For the text-containing cell, return its midpoint in (x, y) coordinate format. 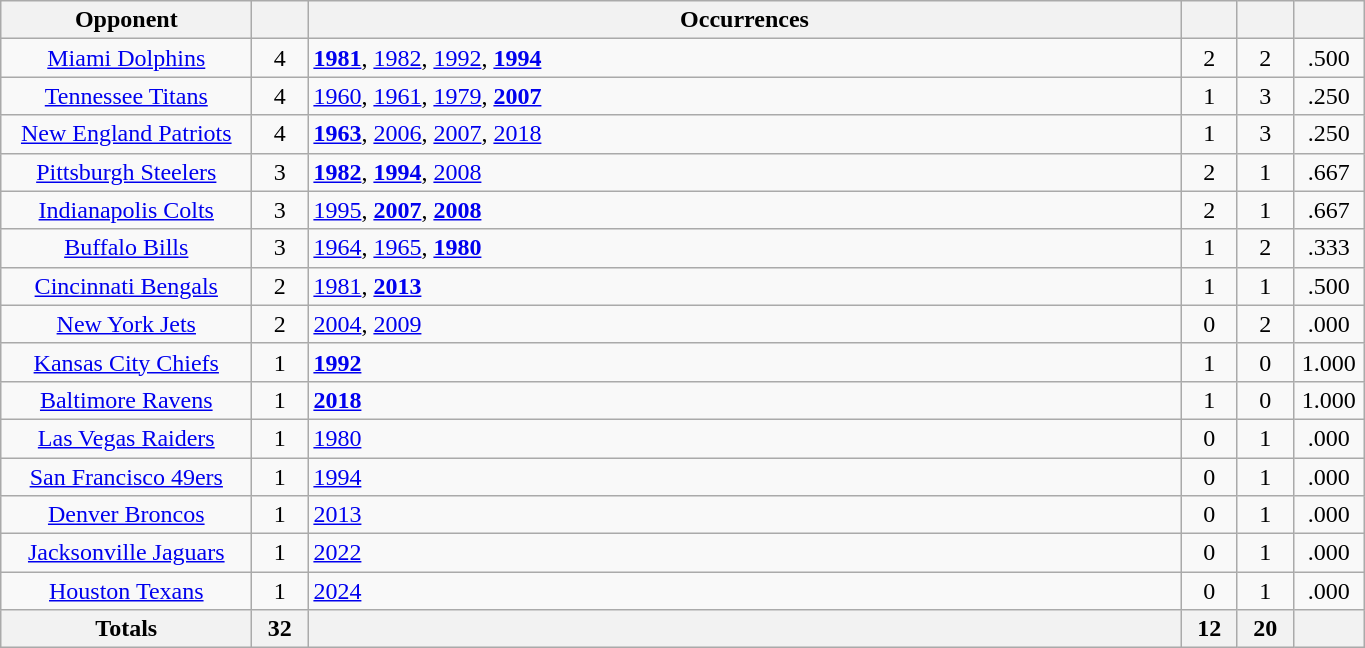
2024 (744, 591)
New York Jets (126, 324)
20 (1265, 629)
32 (280, 629)
Buffalo Bills (126, 248)
Totals (126, 629)
1980 (744, 438)
Kansas City Chiefs (126, 362)
New England Patriots (126, 134)
San Francisco 49ers (126, 477)
12 (1209, 629)
Occurrences (744, 20)
1981, 2013 (744, 286)
.333 (1328, 248)
Denver Broncos (126, 515)
1995, 2007, 2008 (744, 210)
1982, 1994, 2008 (744, 172)
2022 (744, 553)
Opponent (126, 20)
1964, 1965, 1980 (744, 248)
Cincinnati Bengals (126, 286)
Pittsburgh Steelers (126, 172)
Miami Dolphins (126, 58)
2013 (744, 515)
1963, 2006, 2007, 2018 (744, 134)
Tennessee Titans (126, 96)
1981, 1982, 1992, 1994 (744, 58)
Jacksonville Jaguars (126, 553)
1994 (744, 477)
1960, 1961, 1979, 2007 (744, 96)
Indianapolis Colts (126, 210)
Las Vegas Raiders (126, 438)
Baltimore Ravens (126, 400)
2018 (744, 400)
Houston Texans (126, 591)
2004, 2009 (744, 324)
1992 (744, 362)
